Extract the (x, y) coordinate from the center of the cell holding the provided text.  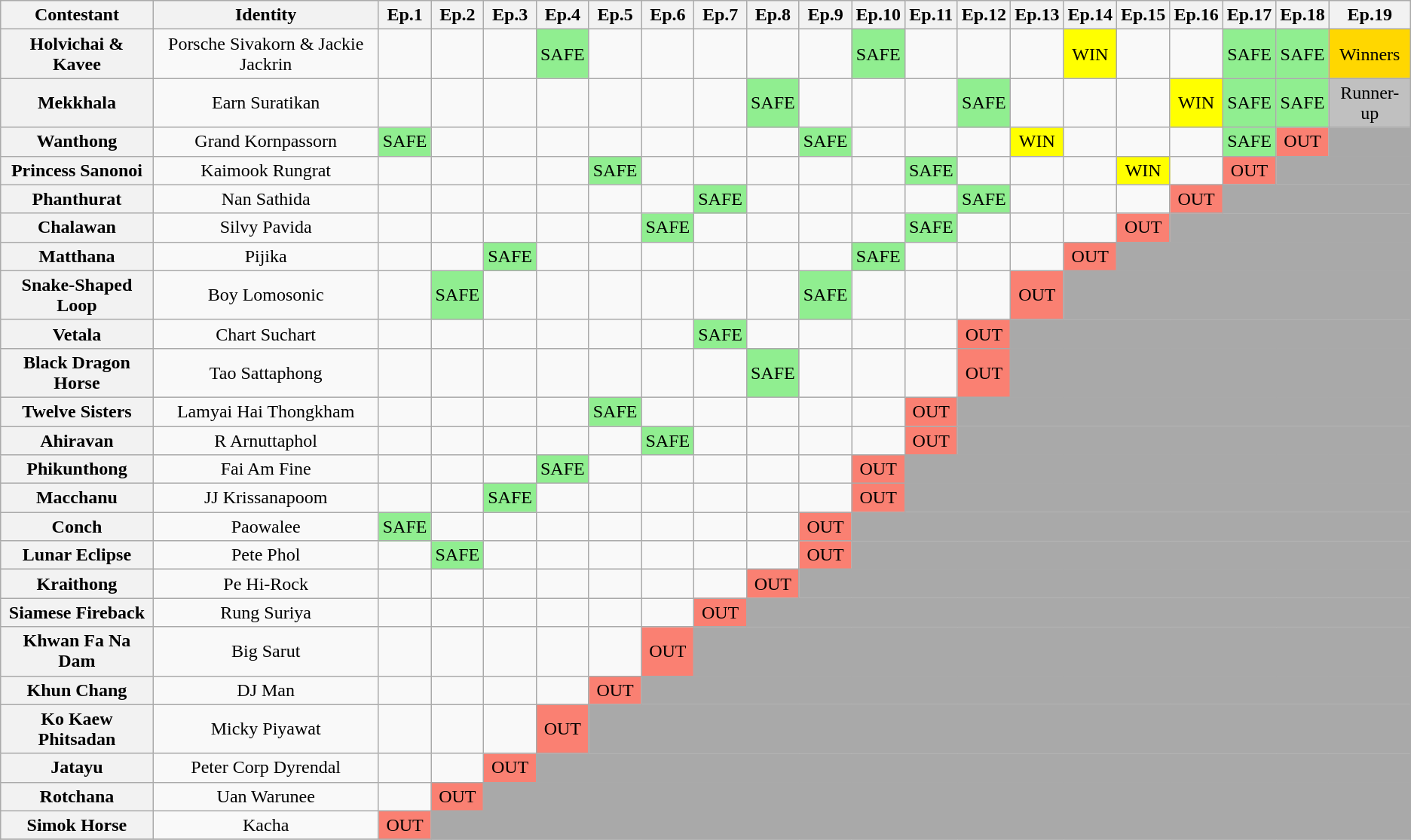
Paowalee (265, 527)
Rotchana (77, 796)
Princess Sanonoi (77, 170)
Pijika (265, 256)
Peter Corp Dyrendal (265, 768)
Twelve Sisters (77, 411)
Black Dragon Horse (77, 372)
Ep.17 (1249, 15)
DJ Man (265, 690)
Grand Kornpassorn (265, 142)
Micky Piyawat (265, 729)
Silvy Pavida (265, 228)
Mekkhala (77, 102)
Snake-Shaped Loop (77, 295)
Ep.2 (458, 15)
Winners (1370, 54)
Phikunthong (77, 469)
Khun Chang (77, 690)
Uan Warunee (265, 796)
Ep.16 (1196, 15)
JJ Krissanapoom (265, 498)
Ep.1 (405, 15)
Ep.14 (1090, 15)
Vetala (77, 334)
Ep.15 (1143, 15)
Ep.5 (615, 15)
R Arnuttaphol (265, 441)
Ep.10 (878, 15)
Siamese Fireback (77, 612)
Big Sarut (265, 651)
Contestant (77, 15)
Lunar Eclipse (77, 555)
Runner-up (1370, 102)
Ep.13 (1037, 15)
Rung Suriya (265, 612)
Porsche Sivakorn & Jackie Jackrin (265, 54)
Ep.8 (773, 15)
Pete Phol (265, 555)
Ep.4 (562, 15)
Fai Am Fine (265, 469)
Ep.3 (510, 15)
Matthana (77, 256)
Ep.18 (1302, 15)
Conch (77, 527)
Kaimook Rungrat (265, 170)
Ko Kaew Phitsadan (77, 729)
Wanthong (77, 142)
Boy Lomosonic (265, 295)
Macchanu (77, 498)
Chalawan (77, 228)
Jatayu (77, 768)
Ep.7 (721, 15)
Nan Sathida (265, 199)
Chart Suchart (265, 334)
Holvichai & Kavee (77, 54)
Kacha (265, 825)
Pe Hi-Rock (265, 584)
Ahiravan (77, 441)
Kraithong (77, 584)
Ep.9 (825, 15)
Ep.6 (668, 15)
Lamyai Hai Thongkham (265, 411)
Simok Horse (77, 825)
Tao Sattaphong (265, 372)
Khwan Fa Na Dam (77, 651)
Ep.19 (1370, 15)
Ep.12 (984, 15)
Phanthurat (77, 199)
Identity (265, 15)
Earn Suratikan (265, 102)
Ep.11 (931, 15)
